Locate the cell with the specified text and output its [X, Y] center coordinate. 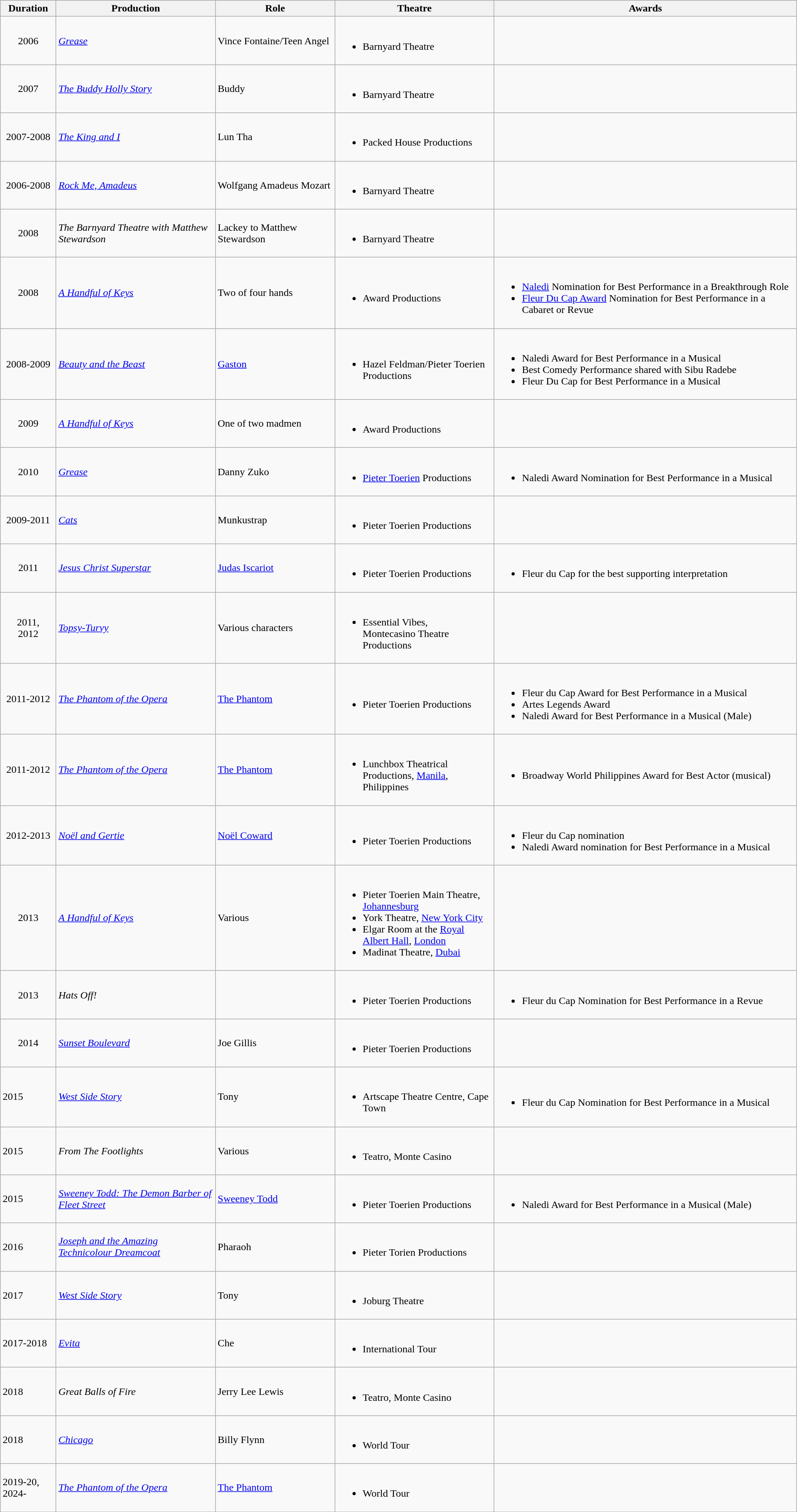
Fleur du Cap nominationNaledi Award nomination for Best Performance in a Musical [645, 835]
Fleur du Cap Award for Best Performance in a MusicalArtes Legends AwardNaledi Award for Best Performance in a Musical (Male) [645, 699]
From The Footlights [136, 1150]
Naledi Nomination for Best Performance in a Breakthrough RoleFleur Du Cap Award Nomination for Best Performance in a Cabaret or Revue [645, 293]
Lunchbox Theatrical Productions, Manila, Philippines [414, 770]
Fleur du Cap Nomination for Best Performance in a Musical [645, 1097]
2008-2009 [28, 364]
Fleur du Cap for the best supporting interpretation [645, 568]
Beauty and the Beast [136, 364]
2017 [28, 1295]
Lackey to Matthew Stewardson [275, 233]
Broadway World Philippines Award for Best Actor (musical) [645, 770]
Noël and Gertie [136, 835]
2011 [28, 568]
The Barnyard Theatre with Matthew Stewardson [136, 233]
Role [275, 9]
Pieter Torien Productions [414, 1247]
Rock Me, Amadeus [136, 185]
Pieter Toerien Main Theatre, JohannesburgYork Theatre, New York CityElgar Room at the Royal Albert Hall, LondonMadinat Theatre, Dubai [414, 918]
Billy Flynn [275, 1439]
2007-2008 [28, 137]
Awards [645, 9]
Che [275, 1343]
Lun Tha [275, 137]
2017-2018 [28, 1343]
Danny Zuko [275, 472]
One of two madmen [275, 423]
Evita [136, 1343]
2006-2008 [28, 185]
Munkustrap [275, 519]
Pharaoh [275, 1247]
Two of four hands [275, 293]
Great Balls of Fire [136, 1391]
Sweeney Todd: The Demon Barber of Fleet Street [136, 1199]
Naledi Award Nomination for Best Performance in a Musical [645, 472]
Production [136, 9]
2009-2011 [28, 519]
Naledi Award for Best Performance in a Musical (Male) [645, 1199]
Vince Fontaine/Teen Angel [275, 41]
Gaston [275, 364]
2019-20,2024- [28, 1488]
Sunset Boulevard [136, 1043]
2016 [28, 1247]
Jerry Lee Lewis [275, 1391]
Hats Off! [136, 995]
The Buddy Holly Story [136, 89]
Artscape Theatre Centre, Cape Town [414, 1097]
2012-2013 [28, 835]
2007 [28, 89]
Joburg Theatre [414, 1295]
Various characters [275, 628]
Duration [28, 9]
2006 [28, 41]
Packed House Productions [414, 137]
Essential Vibes, Montecasino Theatre Productions [414, 628]
Joe Gillis [275, 1043]
Hazel Feldman/Pieter Toerien Productions [414, 364]
Theatre [414, 9]
Topsy-Turvy [136, 628]
Fleur du Cap Nomination for Best Performance in a Revue [645, 995]
Jesus Christ Superstar [136, 568]
Noël Coward [275, 835]
2009 [28, 423]
Judas Iscariot [275, 568]
The King and I [136, 137]
2011, 2012 [28, 628]
2014 [28, 1043]
Buddy [275, 89]
Sweeney Todd [275, 1199]
2010 [28, 472]
Cats [136, 519]
Joseph and the Amazing Technicolour Dreamcoat [136, 1247]
International Tour [414, 1343]
Wolfgang Amadeus Mozart [275, 185]
Chicago [136, 1439]
Naledi Award for Best Performance in a MusicalBest Comedy Performance shared with Sibu RadebeFleur Du Cap for Best Performance in a Musical [645, 364]
